Scan for the cell matching the given text and deliver its [x, y] coordinate at center. 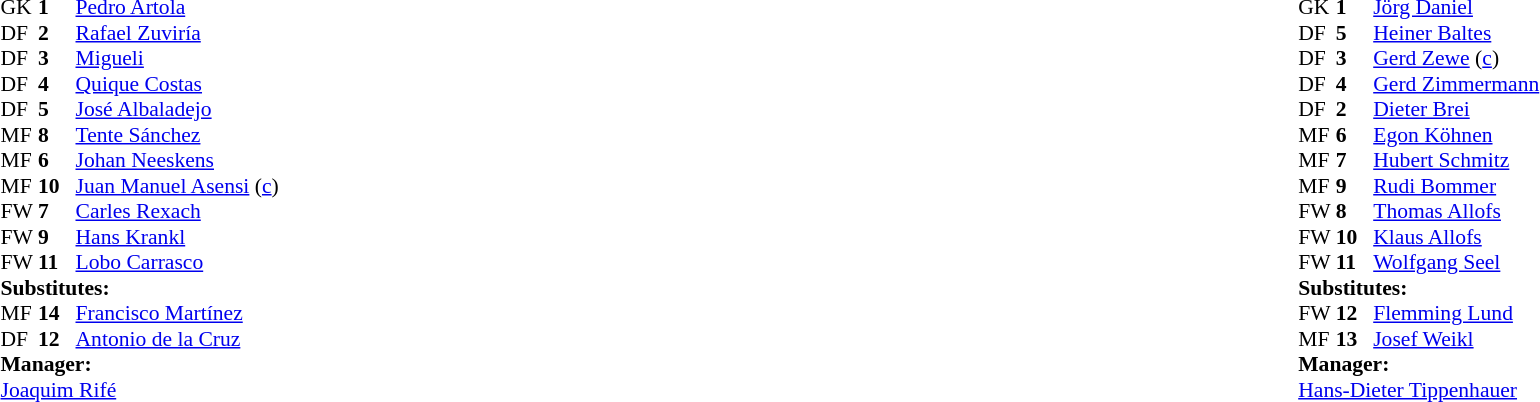
Tente Sánchez [178, 135]
Migueli [178, 59]
Egon Köhnen [1456, 135]
Lobo Carrasco [178, 263]
Carles Rexach [178, 211]
13 [1355, 339]
Klaus Allofs [1456, 237]
Dieter Brei [1456, 109]
Hans Krankl [178, 237]
Antonio de la Cruz [178, 339]
14 [57, 313]
Josef Weikl [1456, 339]
Heiner Baltes [1456, 33]
Gerd Zewe (c) [1456, 59]
Francisco Martínez [178, 313]
Thomas Allofs [1456, 211]
José Albaladejo [178, 109]
Wolfgang Seel [1456, 263]
Flemming Lund [1456, 313]
Johan Neeskens [178, 161]
Juan Manuel Asensi (c) [178, 186]
Gerd Zimmermann [1456, 84]
Rudi Bommer [1456, 186]
Quique Costas [178, 84]
Hubert Schmitz [1456, 161]
Rafael Zuviría [178, 33]
